For the text-containing cell, return its midpoint in (x, y) coordinate format. 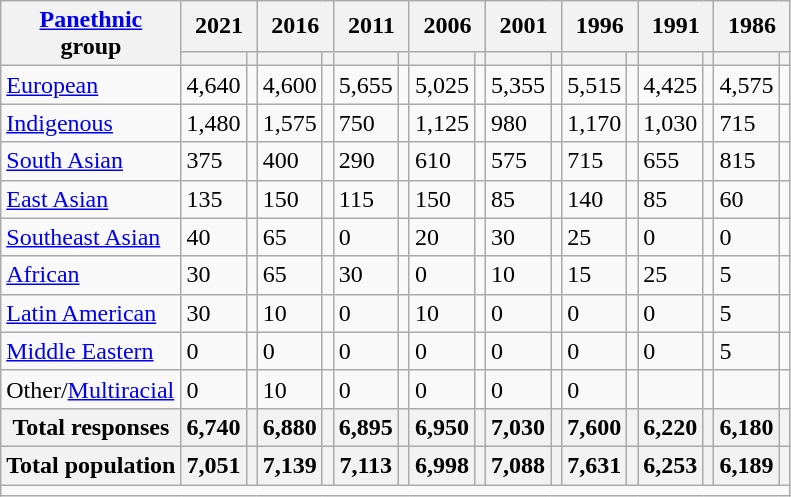
Other/Multiracial (91, 389)
15 (594, 275)
60 (746, 199)
815 (746, 161)
6,253 (670, 465)
Indigenous (91, 123)
750 (366, 123)
135 (214, 199)
4,600 (290, 85)
1986 (752, 26)
Total population (91, 465)
375 (214, 161)
6,998 (442, 465)
6,189 (746, 465)
Middle Eastern (91, 351)
5,515 (594, 85)
African (91, 275)
4,575 (746, 85)
5,655 (366, 85)
Latin American (91, 313)
5,355 (518, 85)
115 (366, 199)
Southeast Asian (91, 237)
2006 (447, 26)
655 (670, 161)
1,030 (670, 123)
1996 (600, 26)
2021 (219, 26)
2016 (295, 26)
1991 (676, 26)
40 (214, 237)
7,631 (594, 465)
6,740 (214, 427)
4,640 (214, 85)
290 (366, 161)
7,051 (214, 465)
1,575 (290, 123)
6,220 (670, 427)
5,025 (442, 85)
7,600 (594, 427)
Panethnicgroup (91, 34)
European (91, 85)
20 (442, 237)
Total responses (91, 427)
7,113 (366, 465)
South Asian (91, 161)
980 (518, 123)
140 (594, 199)
1,125 (442, 123)
575 (518, 161)
7,030 (518, 427)
610 (442, 161)
6,950 (442, 427)
6,880 (290, 427)
4,425 (670, 85)
6,895 (366, 427)
2001 (524, 26)
7,088 (518, 465)
1,480 (214, 123)
1,170 (594, 123)
400 (290, 161)
6,180 (746, 427)
2011 (371, 26)
East Asian (91, 199)
7,139 (290, 465)
